Detect which cell encompasses the target text, then output its [X, Y] center coordinate. 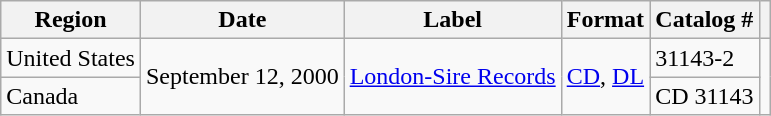
CD 31143 [705, 96]
Format [605, 20]
CD, DL [605, 77]
Label [452, 20]
Region [71, 20]
London-Sire Records [452, 77]
Date [242, 20]
31143-2 [705, 58]
United States [71, 58]
September 12, 2000 [242, 77]
Catalog # [705, 20]
Canada [71, 96]
